Return (x, y) of the center of cell containing provided text 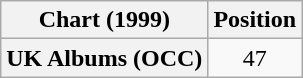
Position (255, 20)
UK Albums (OCC) (104, 58)
Chart (1999) (104, 20)
47 (255, 58)
